Return the [X, Y] coordinate for the center point of the cell that contains the specified text.  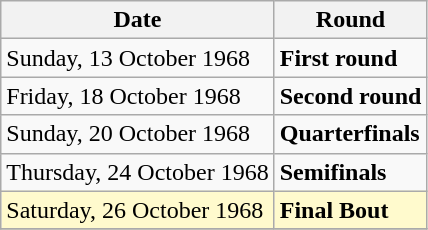
Saturday, 26 October 1968 [138, 210]
Friday, 18 October 1968 [138, 96]
Sunday, 20 October 1968 [138, 134]
Date [138, 20]
Thursday, 24 October 1968 [138, 172]
Round [350, 20]
First round [350, 58]
Sunday, 13 October 1968 [138, 58]
Final Bout [350, 210]
Quarterfinals [350, 134]
Semifinals [350, 172]
Second round [350, 96]
